Search for the cell housing the specified text and yield its [x, y] center coordinate. 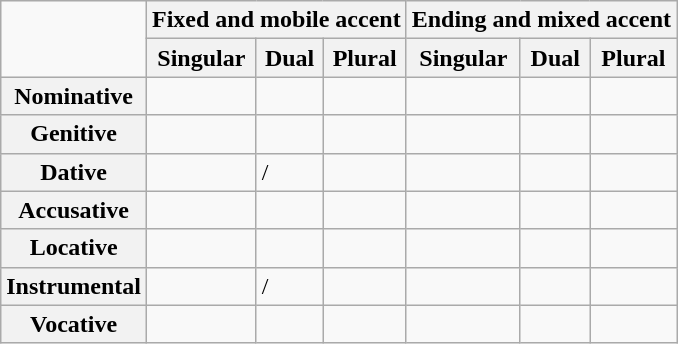
Vocative [74, 324]
Nominative [74, 96]
Locative [74, 248]
Instrumental [74, 286]
Ending and mixed accent [541, 20]
Accusative [74, 210]
Dative [74, 172]
Genitive [74, 134]
Fixed and mobile accent [276, 20]
